Scan for the cell matching the given text and deliver its [x, y] coordinate at center. 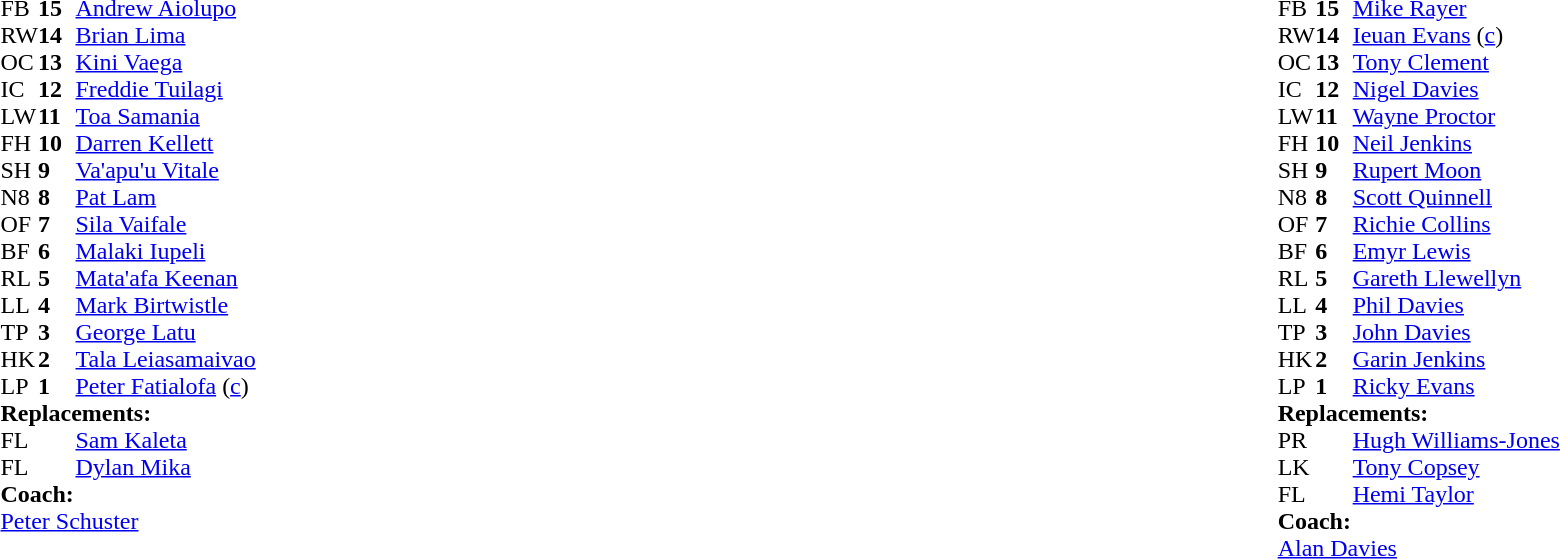
Mark Birtwistle [166, 306]
Darren Kellett [166, 144]
John Davies [1456, 332]
Tala Leiasamaivao [166, 360]
Hemi Taylor [1456, 494]
Phil Davies [1456, 306]
PR [1297, 440]
Rupert Moon [1456, 170]
Malaki Iupeli [166, 252]
Tony Copsey [1456, 468]
George Latu [166, 332]
Emyr Lewis [1456, 252]
Garin Jenkins [1456, 360]
Hugh Williams-Jones [1456, 440]
Nigel Davies [1456, 90]
Brian Lima [166, 36]
Richie Collins [1456, 224]
Ieuan Evans (c) [1456, 36]
Sam Kaleta [166, 440]
Dylan Mika [166, 468]
Pat Lam [166, 198]
Neil Jenkins [1456, 144]
Tony Clement [1456, 62]
Toa Samania [166, 116]
Kini Vaega [166, 62]
Va'apu'u Vitale [166, 170]
Gareth Llewellyn [1456, 278]
Peter Schuster [128, 522]
Ricky Evans [1456, 386]
Scott Quinnell [1456, 198]
Sila Vaifale [166, 224]
Wayne Proctor [1456, 116]
Mata'afa Keenan [166, 278]
LK [1297, 468]
Peter Fatialofa (c) [166, 386]
Freddie Tuilagi [166, 90]
